Find where the given text appears and provide that cell's center as (x, y) coordinate. 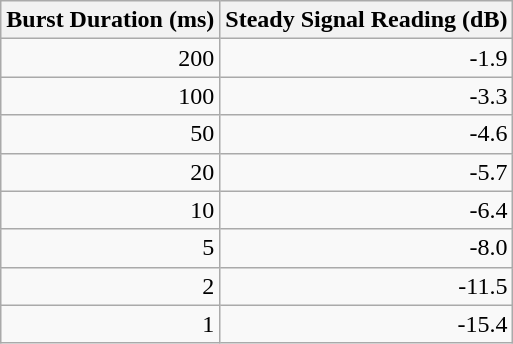
-3.3 (366, 96)
-5.7 (366, 172)
-1.9 (366, 58)
-15.4 (366, 324)
-11.5 (366, 286)
-4.6 (366, 134)
50 (110, 134)
-8.0 (366, 248)
20 (110, 172)
10 (110, 210)
-6.4 (366, 210)
Steady Signal Reading (dB) (366, 20)
200 (110, 58)
2 (110, 286)
100 (110, 96)
Burst Duration (ms) (110, 20)
1 (110, 324)
5 (110, 248)
